Locate the cell with the specified text and output its [X, Y] center coordinate. 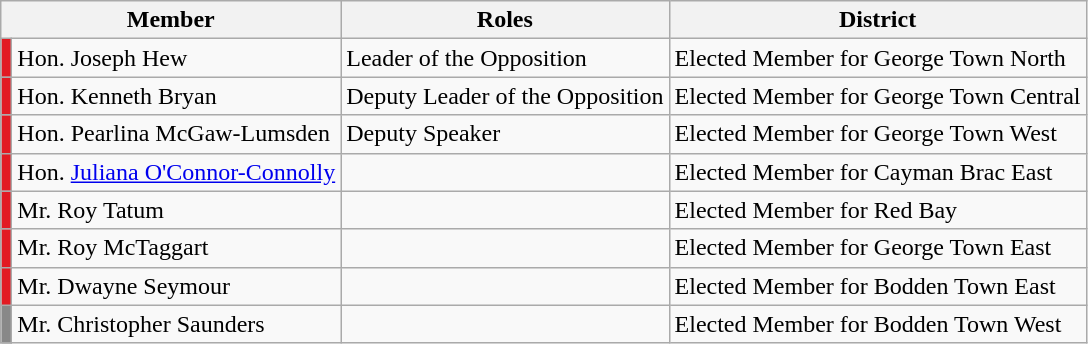
Hon. Juliana O'Connor-Connolly [176, 172]
Elected Member for George Town North [878, 58]
District [878, 20]
Mr. Dwayne Seymour [176, 286]
Elected Member for Red Bay [878, 210]
Elected Member for George Town West [878, 134]
Roles [505, 20]
Elected Member for George Town Central [878, 96]
Leader of the Opposition [505, 58]
Mr. Roy Tatum [176, 210]
Member [171, 20]
Hon. Kenneth Bryan [176, 96]
Hon. Joseph Hew [176, 58]
Mr. Roy McTaggart [176, 248]
Deputy Speaker [505, 134]
Elected Member for Cayman Brac East [878, 172]
Elected Member for George Town East [878, 248]
Elected Member for Bodden Town West [878, 324]
Hon. Pearlina McGaw-Lumsden [176, 134]
Deputy Leader of the Opposition [505, 96]
Elected Member for Bodden Town East [878, 286]
Mr. Christopher Saunders [176, 324]
